Capture the cell that displays the provided text and extract its [x, y] central coordinate. 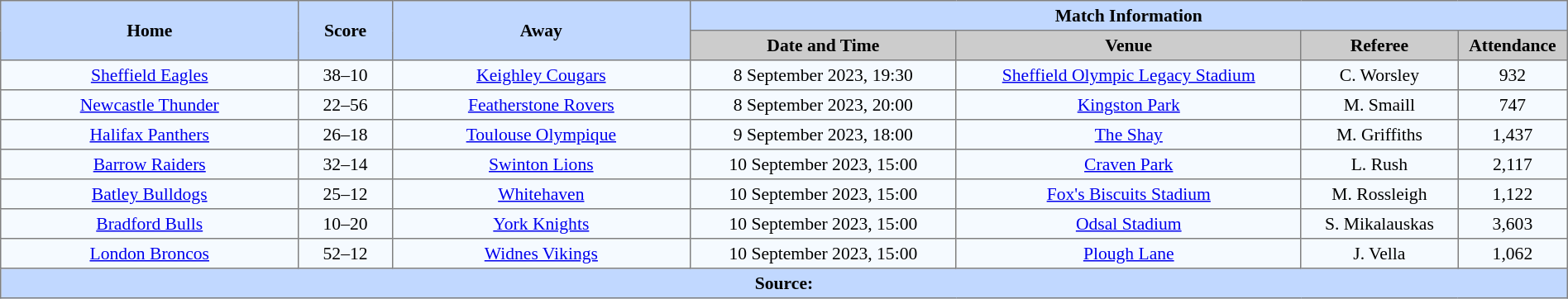
2,117 [1513, 164]
Toulouse Olympique [541, 135]
9 September 2023, 18:00 [823, 135]
Bradford Bulls [150, 224]
Widnes Vikings [541, 254]
Source: [784, 283]
Fox's Biscuits Stadium [1128, 194]
Craven Park [1128, 164]
3,603 [1513, 224]
Home [150, 31]
25–12 [346, 194]
26–18 [346, 135]
Odsal Stadium [1128, 224]
Away [541, 31]
747 [1513, 105]
Score [346, 31]
Venue [1128, 45]
M. Smaill [1379, 105]
J. Vella [1379, 254]
32–14 [346, 164]
1,437 [1513, 135]
1,122 [1513, 194]
Featherstone Rovers [541, 105]
Halifax Panthers [150, 135]
Match Information [1128, 16]
London Broncos [150, 254]
Referee [1379, 45]
York Knights [541, 224]
M. Griffiths [1379, 135]
L. Rush [1379, 164]
1,062 [1513, 254]
Barrow Raiders [150, 164]
S. Mikalauskas [1379, 224]
Whitehaven [541, 194]
Sheffield Olympic Legacy Stadium [1128, 75]
Swinton Lions [541, 164]
Plough Lane [1128, 254]
10–20 [346, 224]
Sheffield Eagles [150, 75]
M. Rossleigh [1379, 194]
Kingston Park [1128, 105]
Keighley Cougars [541, 75]
932 [1513, 75]
8 September 2023, 19:30 [823, 75]
Newcastle Thunder [150, 105]
Attendance [1513, 45]
22–56 [346, 105]
The Shay [1128, 135]
52–12 [346, 254]
Date and Time [823, 45]
Batley Bulldogs [150, 194]
C. Worsley [1379, 75]
38–10 [346, 75]
8 September 2023, 20:00 [823, 105]
